Detect which cell encompasses the target text, then output its (x, y) center coordinate. 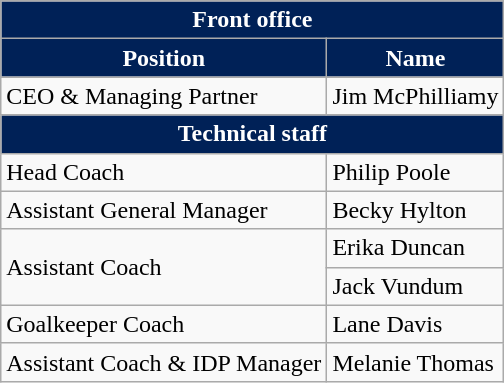
Jim McPhilliamy (416, 96)
Head Coach (164, 172)
Philip Poole (416, 172)
Assistant General Manager (164, 210)
Technical staff (252, 134)
Melanie Thomas (416, 362)
Goalkeeper Coach (164, 324)
Assistant Coach & IDP Manager (164, 362)
CEO & Managing Partner (164, 96)
Position (164, 58)
Name (416, 58)
Erika Duncan (416, 248)
Lane Davis (416, 324)
Front office (252, 20)
Assistant Coach (164, 267)
Jack Vundum (416, 286)
Becky Hylton (416, 210)
